From the cell containing the given text, extract its center point as [X, Y] coordinate. 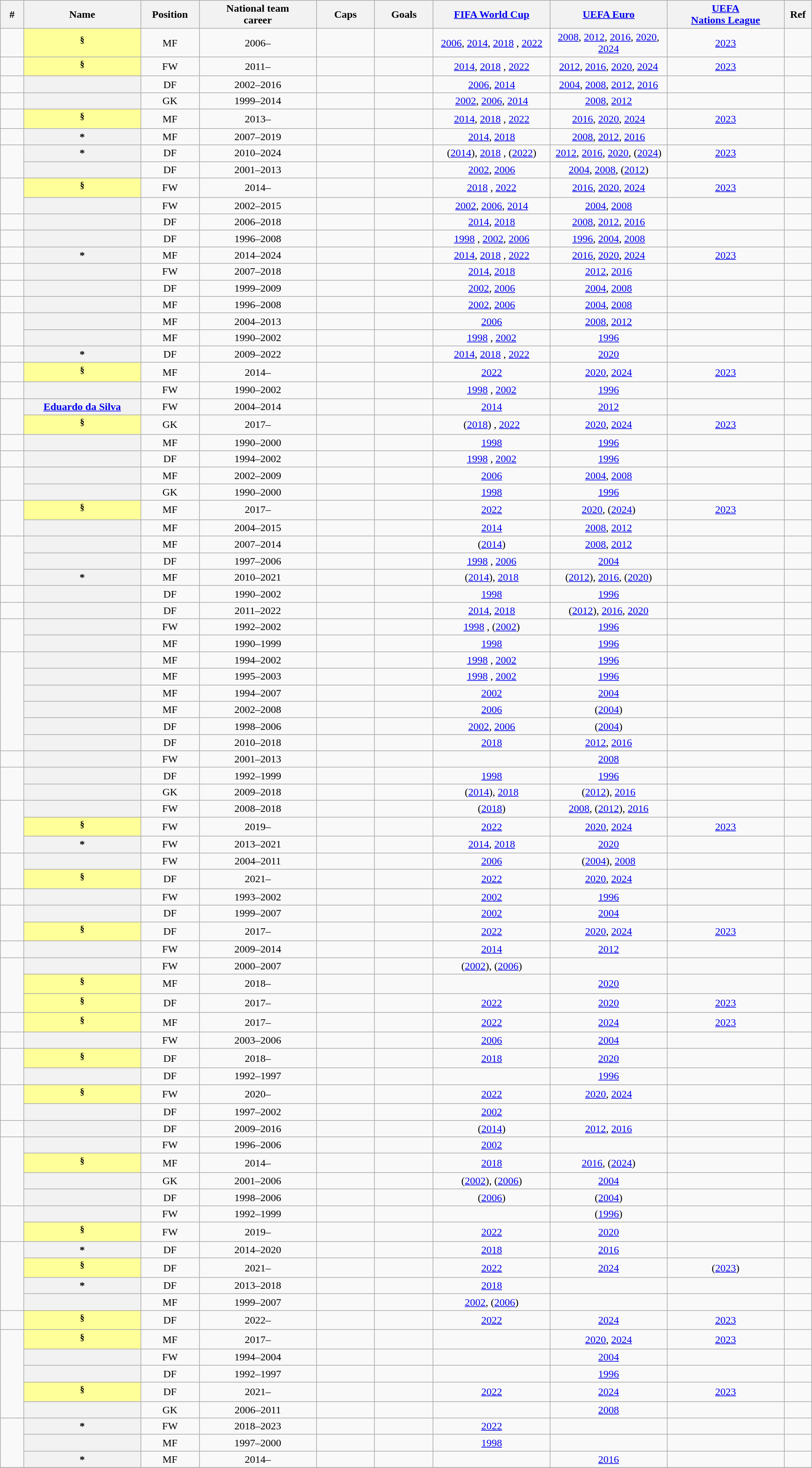
FIFA World Cup [492, 15]
2010–2021 [258, 578]
1997–2002 [258, 1112]
(2018) , 2022 [492, 424]
1994–2004 [258, 1357]
1995–2003 [258, 677]
(2012), 2016, 2020 [609, 611]
2006–2011 [258, 1410]
2004–2014 [258, 407]
Position [170, 15]
2002, (2006) [492, 1302]
1997–2006 [258, 561]
(2023) [726, 1268]
Name [82, 15]
1996–2006 [258, 1145]
1999–2009 [258, 288]
1996, 2004, 2008 [609, 239]
1997–2000 [258, 1443]
2004, 2008, (2012) [609, 170]
2012, 2016, 2020, (2024) [609, 153]
2006–2018 [258, 222]
2007–2018 [258, 272]
2002–2016 [258, 84]
1999–2014 [258, 101]
2004, 2008, 2012, 2016 [609, 84]
2008, 2012, 2016, 2020, 2024 [609, 43]
2006, 2014, 2018 , 2022 [492, 43]
(2012), 2016 [609, 792]
2018–2023 [258, 1426]
2004–2011 [258, 861]
2007–2019 [258, 137]
1998 , 2002, 2006 [492, 239]
2013– [258, 119]
2020, (2024) [609, 510]
2009–2014 [258, 949]
UEFA Euro [609, 15]
2004–2013 [258, 321]
(2006) [492, 1197]
# [12, 15]
2014–2020 [258, 1250]
(2012), 2016, (2020) [609, 578]
Eduardo da Silva [82, 407]
2022– [258, 1320]
2002–2015 [258, 206]
(2004), 2008 [609, 861]
1990–1999 [258, 644]
2010–2018 [258, 742]
2009–2016 [258, 1129]
2011– [258, 67]
2004–2015 [258, 528]
2002–2009 [258, 476]
Goals [404, 15]
2002–2008 [258, 709]
(2018) [492, 809]
2014–2024 [258, 255]
(2014), 2018 , (2022) [492, 153]
2001–2006 [258, 1181]
1998 , 2006 [492, 561]
2000–2007 [258, 966]
1994–2007 [258, 693]
2009–2018 [258, 792]
2013–2021 [258, 844]
2010–2024 [258, 153]
(1996) [609, 1214]
2020– [258, 1094]
2009–2022 [258, 354]
2011–2022 [258, 611]
2006, 2014 [492, 84]
2008–2018 [258, 809]
National teamcareer [258, 15]
Caps [345, 15]
2006– [258, 43]
1993–2002 [258, 897]
UEFANations League [726, 15]
2007–2014 [258, 545]
1992–2002 [258, 627]
1998 , (2002) [492, 627]
2016, (2024) [609, 1163]
2018 , 2022 [492, 187]
2012, 2016, 2020, 2024 [609, 67]
Ref [798, 15]
2013–2018 [258, 1286]
2008, (2012), 2016 [609, 809]
2003–2006 [258, 1040]
